Identify which cell holds the provided text, then report its [x, y] central coordinate. 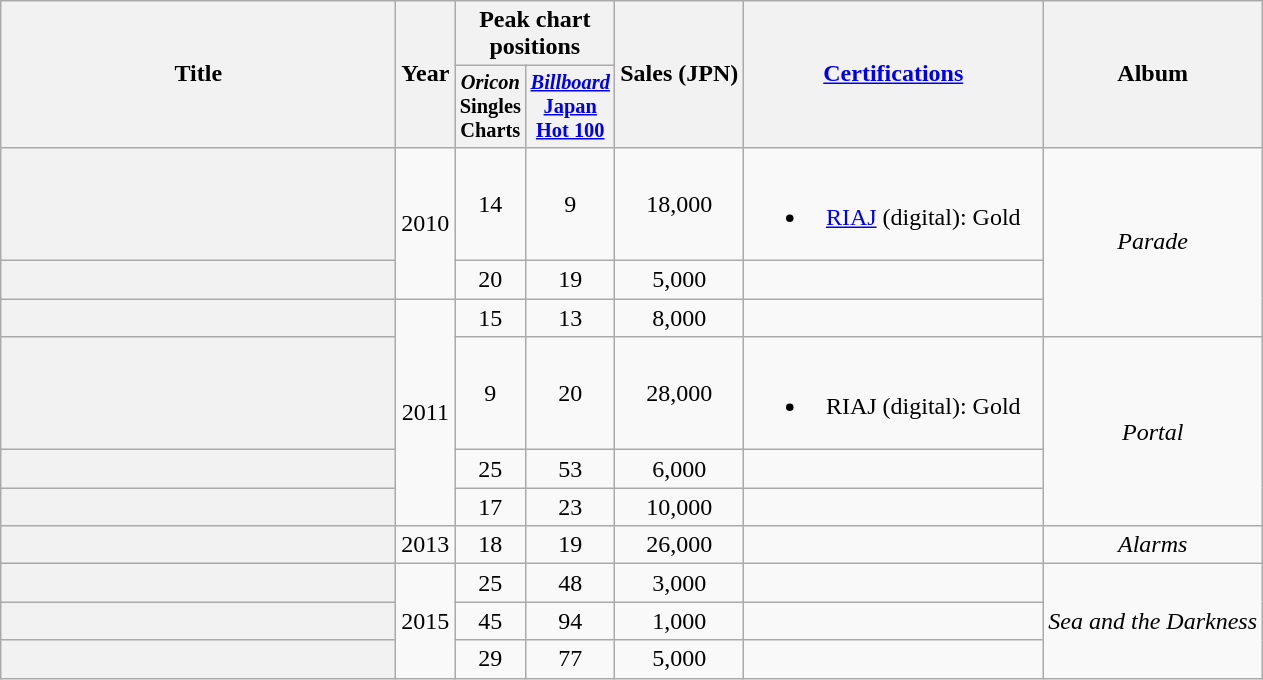
14 [490, 204]
94 [570, 621]
18,000 [680, 204]
Portal [1153, 432]
1,000 [680, 621]
18 [490, 545]
Album [1153, 74]
2013 [426, 545]
10,000 [680, 507]
15 [490, 318]
6,000 [680, 469]
2011 [426, 412]
Alarms [1153, 545]
29 [490, 659]
48 [570, 583]
77 [570, 659]
13 [570, 318]
Sales (JPN) [680, 74]
8,000 [680, 318]
Sea and the Darkness [1153, 621]
45 [490, 621]
Peak chart positions [535, 34]
53 [570, 469]
17 [490, 507]
2015 [426, 621]
Certifications [894, 74]
Year [426, 74]
Oricon Singles Charts [490, 107]
2010 [426, 222]
28,000 [680, 394]
23 [570, 507]
3,000 [680, 583]
Parade [1153, 242]
Billboard Japan Hot 100 [570, 107]
26,000 [680, 545]
Title [198, 74]
